Scan for the cell matching the given text and deliver its [X, Y] coordinate at center. 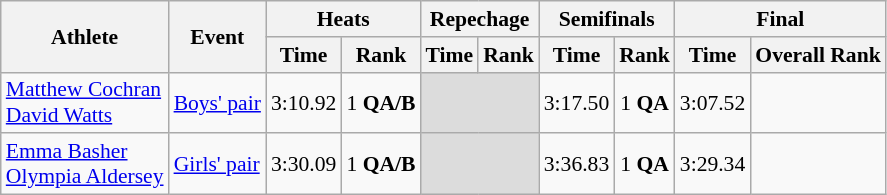
3:17.50 [576, 102]
Final [780, 19]
3:36.83 [576, 164]
Athlete [85, 36]
Boys' pair [218, 102]
Matthew CochranDavid Watts [85, 102]
Event [218, 36]
Repechage [480, 19]
Semifinals [607, 19]
3:30.09 [304, 164]
Heats [344, 19]
Emma BasherOlympia Aldersey [85, 164]
3:07.52 [712, 102]
Girls' pair [218, 164]
Overall Rank [818, 55]
3:10.92 [304, 102]
3:29.34 [712, 164]
